Pinpoint the cell where the given text exists, returning its (x, y) midpoint coordinate. 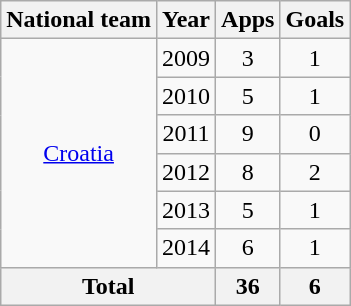
Year (186, 20)
Total (108, 286)
9 (248, 134)
8 (248, 172)
2014 (186, 248)
3 (248, 58)
2 (315, 172)
Croatia (79, 153)
Apps (248, 20)
National team (79, 20)
2010 (186, 96)
2012 (186, 172)
0 (315, 134)
2013 (186, 210)
2009 (186, 58)
2011 (186, 134)
Goals (315, 20)
36 (248, 286)
